Detect which cell encompasses the target text, then output its (X, Y) center coordinate. 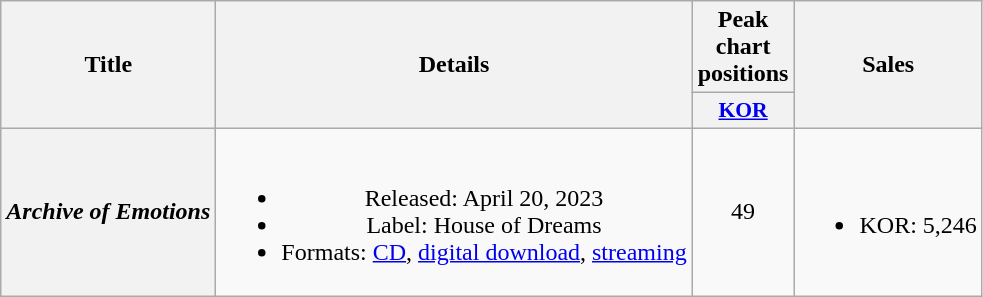
49 (743, 212)
Released: April 20, 2023Label: House of DreamsFormats: CD, digital download, streaming (454, 212)
KOR: 5,246 (888, 212)
Peak chart positions (743, 47)
KOR (743, 111)
Archive of Emotions (108, 212)
Title (108, 65)
Details (454, 65)
Sales (888, 65)
